Return the (X, Y) coordinate for the center point of the cell that contains the specified text.  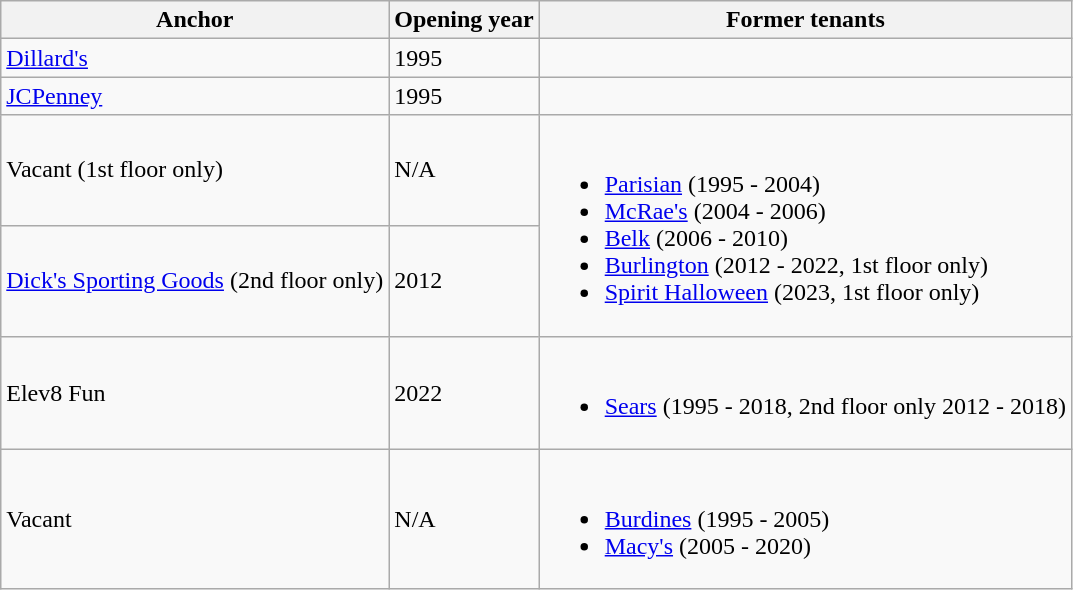
Sears (1995 - 2018, 2nd floor only 2012 - 2018) (805, 392)
Opening year (464, 20)
Anchor (195, 20)
2022 (464, 392)
Former tenants (805, 20)
Burdines (1995 - 2005)Macy's (2005 - 2020) (805, 519)
Vacant (1st floor only) (195, 170)
Elev8 Fun (195, 392)
Dillard's (195, 58)
Parisian (1995 - 2004)McRae's (2004 - 2006)Belk (2006 - 2010)Burlington (2012 - 2022, 1st floor only)Spirit Halloween (2023, 1st floor only) (805, 226)
Dick's Sporting Goods (2nd floor only) (195, 280)
Vacant (195, 519)
2012 (464, 280)
JCPenney (195, 96)
